Identify which cell holds the provided text, then report its (X, Y) central coordinate. 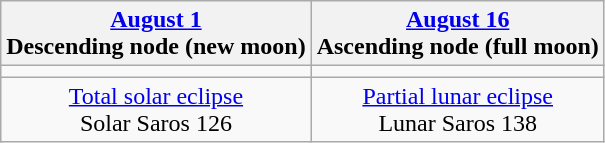
Partial lunar eclipseLunar Saros 138 (458, 110)
Total solar eclipseSolar Saros 126 (156, 110)
August 16Ascending node (full moon) (458, 34)
August 1Descending node (new moon) (156, 34)
